Identify which cell holds the provided text, then report its [x, y] central coordinate. 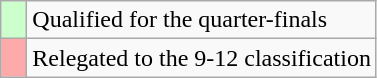
Relegated to the 9-12 classification [202, 58]
Qualified for the quarter-finals [202, 20]
